Detect which cell encompasses the target text, then output its [X, Y] center coordinate. 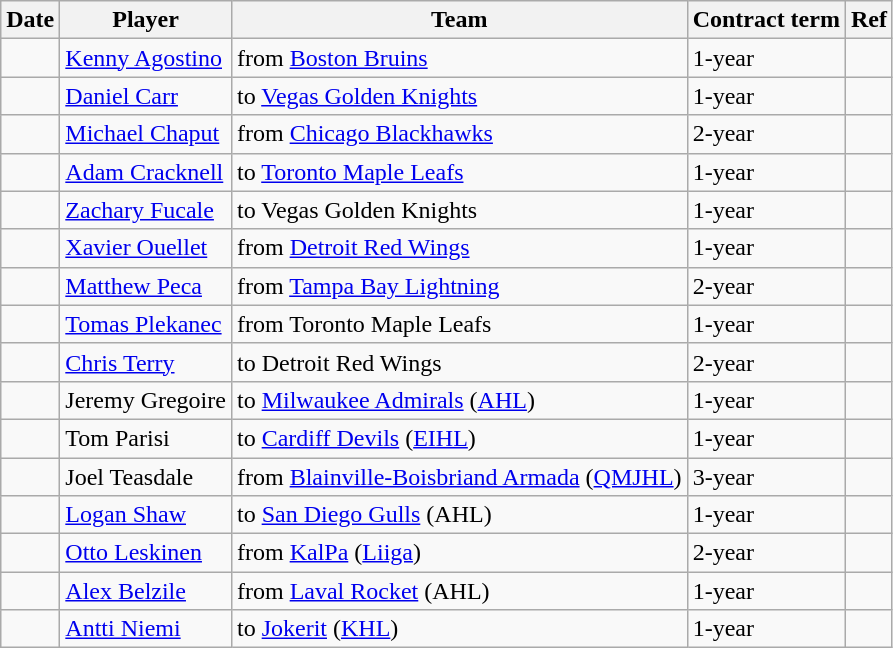
from Chicago Blackhawks [459, 134]
Chris Terry [146, 362]
Zachary Fucale [146, 210]
from Tampa Bay Lightning [459, 286]
Player [146, 20]
Date [30, 20]
3-year [766, 477]
from KalPa (Liiga) [459, 553]
Tomas Plekanec [146, 324]
Daniel Carr [146, 96]
to Toronto Maple Leafs [459, 172]
to Jokerit (KHL) [459, 629]
Logan Shaw [146, 515]
from Detroit Red Wings [459, 248]
Adam Cracknell [146, 172]
to Milwaukee Admirals (AHL) [459, 400]
Contract term [766, 20]
Matthew Peca [146, 286]
Alex Belzile [146, 591]
to Cardiff Devils (EIHL) [459, 438]
to Detroit Red Wings [459, 362]
Joel Teasdale [146, 477]
Xavier Ouellet [146, 248]
Kenny Agostino [146, 58]
Ref [868, 20]
Tom Parisi [146, 438]
Team [459, 20]
Antti Niemi [146, 629]
Michael Chaput [146, 134]
from Laval Rocket (AHL) [459, 591]
from Boston Bruins [459, 58]
Otto Leskinen [146, 553]
to San Diego Gulls (AHL) [459, 515]
from Toronto Maple Leafs [459, 324]
Jeremy Gregoire [146, 400]
from Blainville-Boisbriand Armada (QMJHL) [459, 477]
